Determine the (X, Y) coordinate at the center of the cell enclosing the given text.  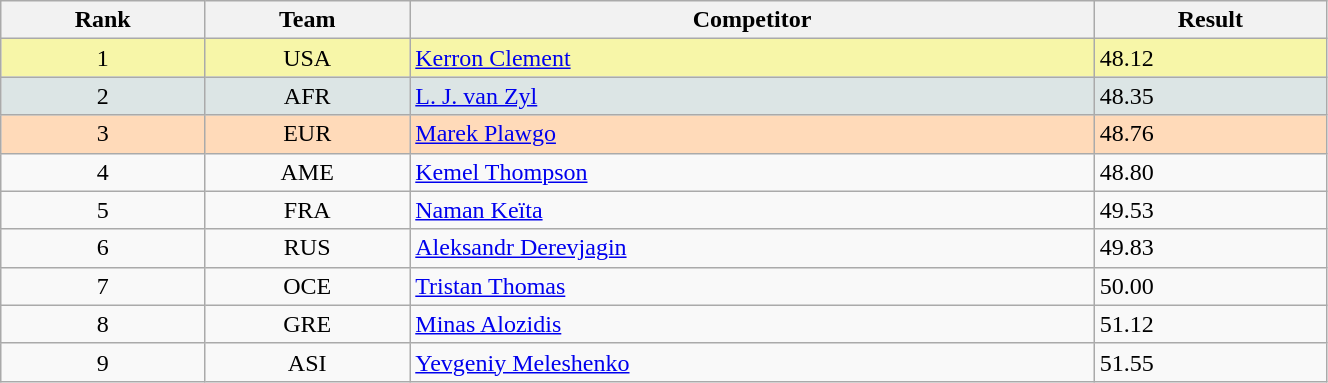
AFR (308, 96)
L. J. van Zyl (752, 96)
EUR (308, 134)
3 (103, 134)
49.83 (1210, 248)
2 (103, 96)
Yevgeniy Meleshenko (752, 362)
Minas Alozidis (752, 324)
Result (1210, 20)
51.12 (1210, 324)
Tristan Thomas (752, 286)
8 (103, 324)
4 (103, 172)
48.12 (1210, 58)
Kerron Clement (752, 58)
Aleksandr Derevjagin (752, 248)
Team (308, 20)
Competitor (752, 20)
FRA (308, 210)
Marek Plawgo (752, 134)
RUS (308, 248)
OCE (308, 286)
9 (103, 362)
Kemel Thompson (752, 172)
Naman Keïta (752, 210)
51.55 (1210, 362)
Rank (103, 20)
50.00 (1210, 286)
6 (103, 248)
49.53 (1210, 210)
48.35 (1210, 96)
GRE (308, 324)
48.76 (1210, 134)
7 (103, 286)
AME (308, 172)
5 (103, 210)
ASI (308, 362)
1 (103, 58)
USA (308, 58)
48.80 (1210, 172)
